Scan for the cell matching the given text and deliver its (x, y) coordinate at center. 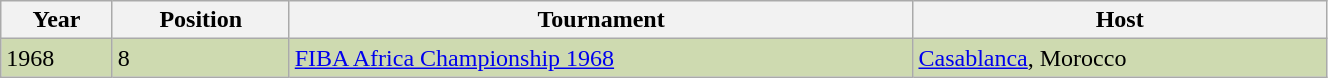
Tournament (601, 20)
FIBA Africa Championship 1968 (601, 58)
Host (1120, 20)
Casablanca, Morocco (1120, 58)
Position (200, 20)
Year (56, 20)
1968 (56, 58)
8 (200, 58)
